Find where the given text appears and provide that cell's center as (X, Y) coordinate. 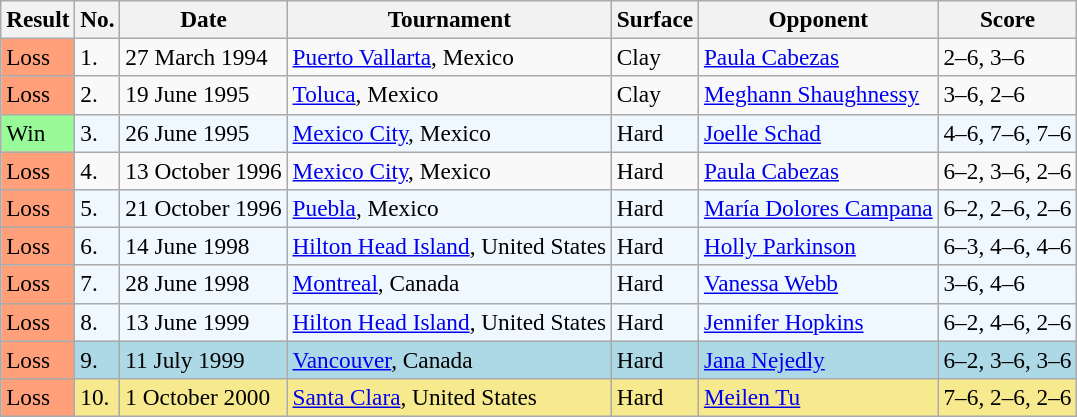
Date (204, 19)
11 July 1999 (204, 359)
6–2, 2–6, 2–6 (1008, 208)
10. (98, 397)
Puebla, Mexico (449, 208)
14 June 1998 (204, 246)
28 June 1998 (204, 284)
8. (98, 322)
6–2, 3–6, 2–6 (1008, 170)
7–6, 2–6, 2–6 (1008, 397)
2–6, 3–6 (1008, 57)
3–6, 2–6 (1008, 95)
3. (98, 133)
Toluca, Mexico (449, 95)
Vancouver, Canada (449, 359)
Joelle Schad (819, 133)
Meilen Tu (819, 397)
5. (98, 208)
Montreal, Canada (449, 284)
Jana Nejedly (819, 359)
Score (1008, 19)
19 June 1995 (204, 95)
21 October 1996 (204, 208)
1 October 2000 (204, 397)
1. (98, 57)
Tournament (449, 19)
Opponent (819, 19)
María Dolores Campana (819, 208)
Santa Clara, United States (449, 397)
6–2, 3–6, 3–6 (1008, 359)
Jennifer Hopkins (819, 322)
Result (38, 19)
No. (98, 19)
13 October 1996 (204, 170)
6–2, 4–6, 2–6 (1008, 322)
Win (38, 133)
2. (98, 95)
Meghann Shaughnessy (819, 95)
7. (98, 284)
6–3, 4–6, 4–6 (1008, 246)
3–6, 4–6 (1008, 284)
4–6, 7–6, 7–6 (1008, 133)
6. (98, 246)
9. (98, 359)
27 March 1994 (204, 57)
Surface (654, 19)
Vanessa Webb (819, 284)
26 June 1995 (204, 133)
Puerto Vallarta, Mexico (449, 57)
Holly Parkinson (819, 246)
4. (98, 170)
13 June 1999 (204, 322)
